Return (X, Y) of the center of cell containing provided text 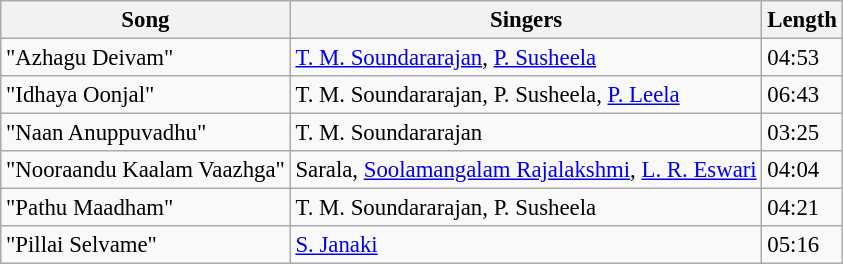
"Naan Anuppuvadhu" (146, 133)
06:43 (802, 95)
T. M. Soundararajan, P. Susheela, P. Leela (526, 95)
Sarala, Soolamangalam Rajalakshmi, L. R. Eswari (526, 170)
Length (802, 20)
04:04 (802, 170)
Singers (526, 20)
S. Janaki (526, 245)
"Pillai Selvame" (146, 245)
"Idhaya Oonjal" (146, 95)
Song (146, 20)
05:16 (802, 245)
04:53 (802, 58)
04:21 (802, 208)
"Azhagu Deivam" (146, 58)
03:25 (802, 133)
"Pathu Maadham" (146, 208)
"Nooraandu Kaalam Vaazhga" (146, 170)
T. M. Soundararajan (526, 133)
